From the cell containing the given text, extract its center point as (x, y) coordinate. 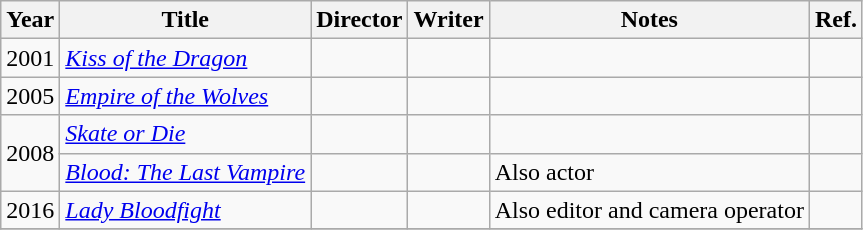
Kiss of the Dragon (186, 58)
Also actor (649, 172)
Writer (448, 20)
Empire of the Wolves (186, 96)
Lady Bloodfight (186, 210)
Notes (649, 20)
Also editor and camera operator (649, 210)
2008 (30, 153)
Skate or Die (186, 134)
Ref. (836, 20)
Title (186, 20)
2016 (30, 210)
Blood: The Last Vampire (186, 172)
2005 (30, 96)
Year (30, 20)
2001 (30, 58)
Director (360, 20)
